Scan for the cell matching the given text and deliver its (X, Y) coordinate at center. 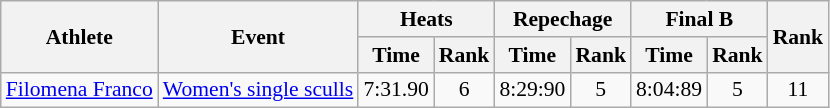
6 (464, 90)
8:29:90 (532, 90)
Heats (426, 19)
Repechage (562, 19)
11 (798, 90)
7:31.90 (396, 90)
Athlete (80, 36)
Event (258, 36)
Final B (700, 19)
Women's single sculls (258, 90)
8:04:89 (669, 90)
Filomena Franco (80, 90)
